Scan for the cell matching the given text and deliver its [x, y] coordinate at center. 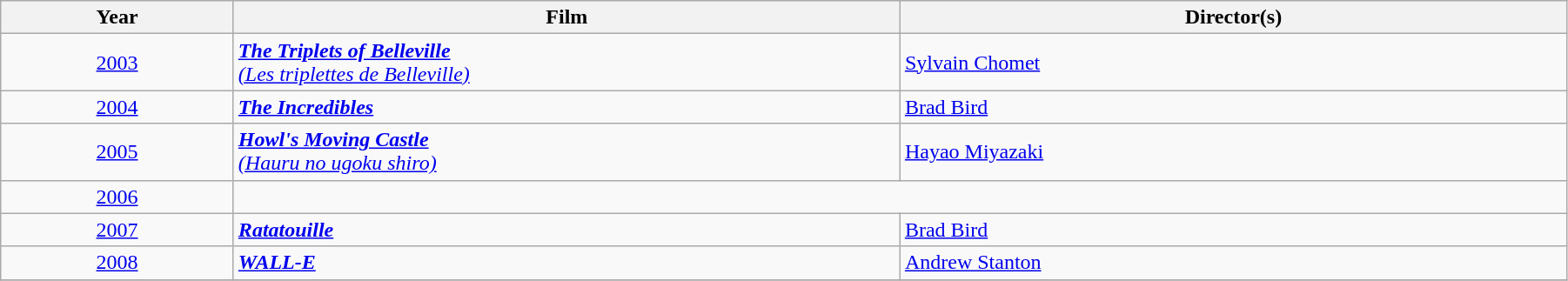
Year [117, 17]
2003 [117, 63]
2004 [117, 107]
Howl's Moving Castle(Hauru no ugoku shiro) [566, 151]
Sylvain Chomet [1233, 63]
WALL-E [566, 263]
The Triplets of Belleville(Les triplettes de Belleville) [566, 63]
2008 [117, 263]
2005 [117, 151]
2006 [117, 197]
Film [566, 17]
2007 [117, 230]
Andrew Stanton [1233, 263]
Hayao Miyazaki [1233, 151]
Ratatouille [566, 230]
The Incredibles [566, 107]
Director(s) [1233, 17]
